Capture the cell that displays the provided text and extract its [x, y] central coordinate. 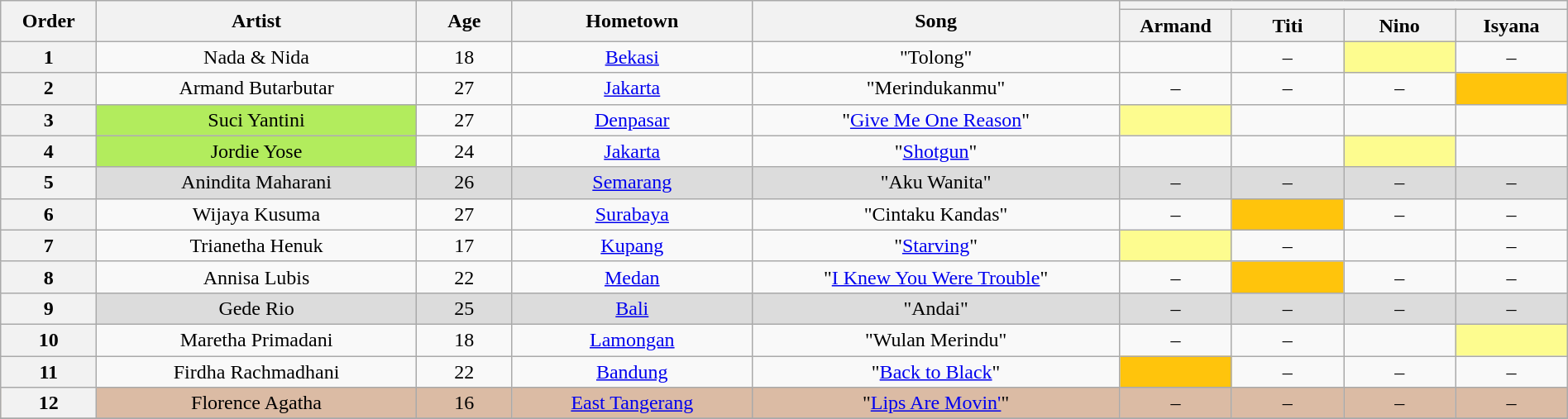
8 [49, 277]
Song [936, 21]
26 [464, 183]
25 [464, 308]
"Lips Are Movin'" [936, 403]
East Tangerang [632, 403]
"Back to Black" [936, 371]
Medan [632, 277]
Gede Rio [256, 308]
6 [49, 214]
"I Knew You Were Trouble" [936, 277]
16 [464, 403]
Armand [1176, 26]
Artist [256, 21]
5 [49, 183]
Bali [632, 308]
24 [464, 151]
Florence Agatha [256, 403]
Nino [1399, 26]
Isyana [1512, 26]
Jordie Yose [256, 151]
Surabaya [632, 214]
Lamongan [632, 340]
10 [49, 340]
Bandung [632, 371]
2 [49, 88]
Suci Yantini [256, 120]
Nada & Nida [256, 57]
4 [49, 151]
"Andai" [936, 308]
Trianetha Henuk [256, 245]
Annisa Lubis [256, 277]
"Wulan Merindu" [936, 340]
Armand Butarbutar [256, 88]
Denpasar [632, 120]
11 [49, 371]
Kupang [632, 245]
3 [49, 120]
Anindita Maharani [256, 183]
Wijaya Kusuma [256, 214]
"Cintaku Kandas" [936, 214]
Age [464, 21]
17 [464, 245]
"Shotgun" [936, 151]
1 [49, 57]
Hometown [632, 21]
"Aku Wanita" [936, 183]
Bekasi [632, 57]
"Tolong" [936, 57]
"Starving" [936, 245]
Order [49, 21]
Titi [1287, 26]
"Merindukanmu" [936, 88]
12 [49, 403]
"Give Me One Reason" [936, 120]
Firdha Rachmadhani [256, 371]
7 [49, 245]
Semarang [632, 183]
9 [49, 308]
Maretha Primadani [256, 340]
